Locate the cell with the specified text and output its (X, Y) center coordinate. 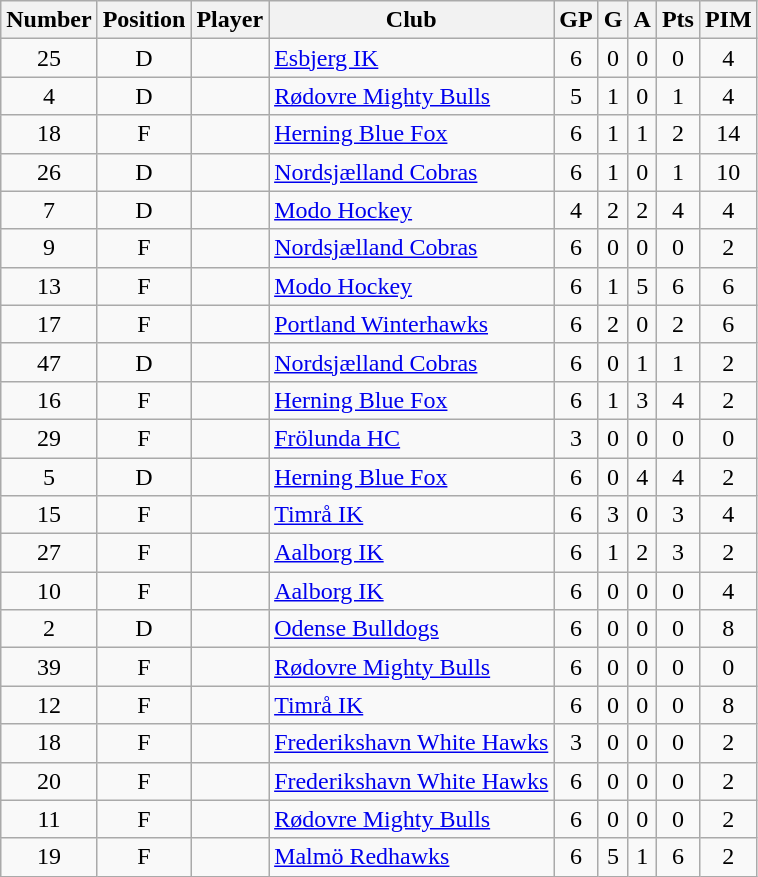
9 (49, 248)
12 (49, 705)
Esbjerg IK (412, 58)
7 (49, 210)
29 (49, 438)
25 (49, 58)
15 (49, 515)
19 (49, 857)
Player (230, 20)
16 (49, 400)
Portland Winterhawks (412, 324)
47 (49, 362)
11 (49, 819)
Club (412, 20)
Number (49, 20)
27 (49, 553)
Malmö Redhawks (412, 857)
17 (49, 324)
20 (49, 781)
A (642, 20)
Frölunda HC (412, 438)
26 (49, 172)
13 (49, 286)
39 (49, 667)
14 (728, 134)
Odense Bulldogs (412, 629)
Position (144, 20)
GP (576, 20)
Pts (678, 20)
G (613, 20)
PIM (728, 20)
